Search for the cell housing the specified text and yield its (X, Y) center coordinate. 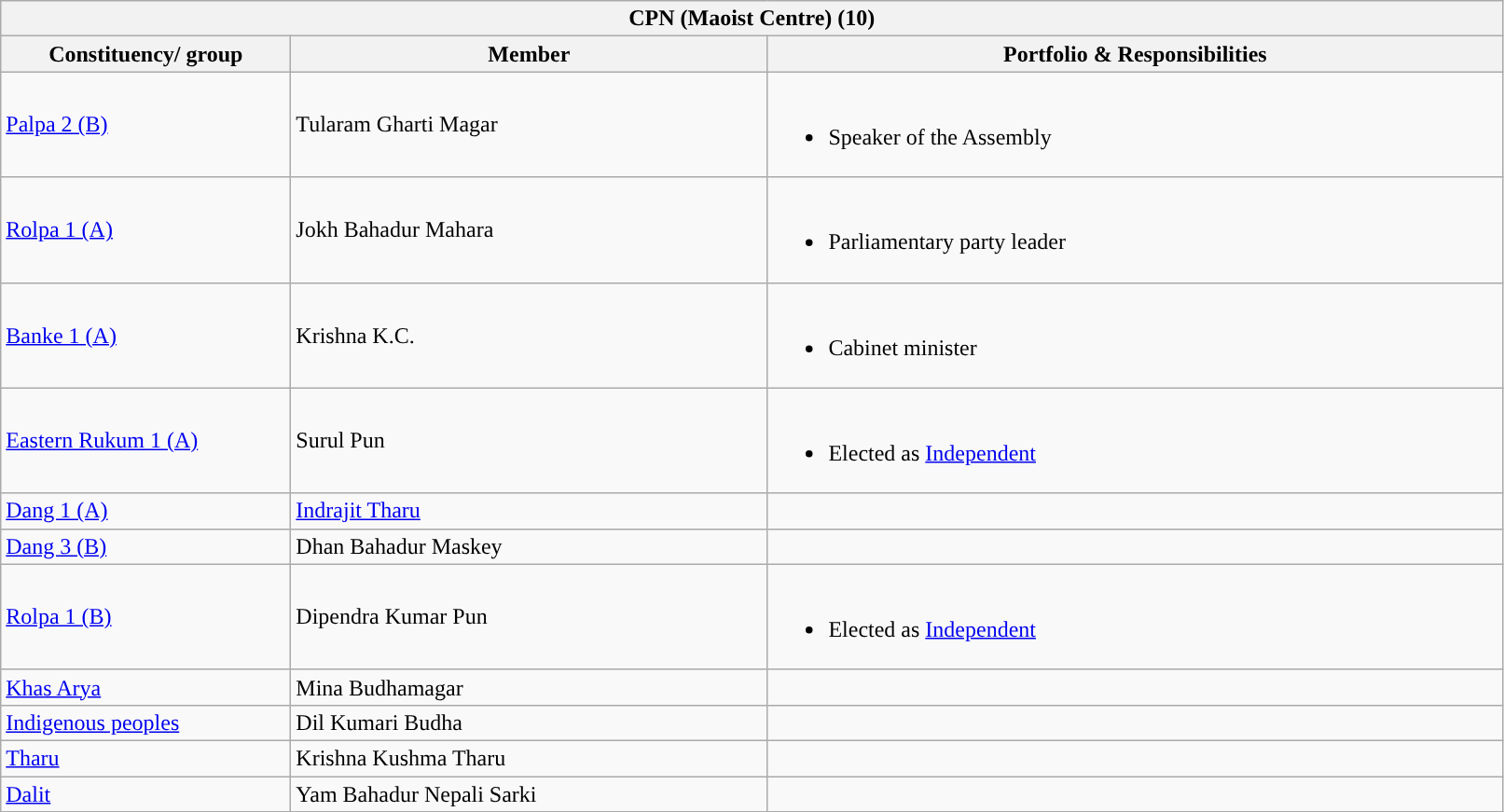
Constituency/ group (145, 54)
Tharu (145, 758)
Dang 3 (B) (145, 546)
Surul Pun (530, 440)
Tularam Gharti Magar (530, 125)
Jokh Bahadur Mahara (530, 229)
Dil Kumari Budha (530, 723)
Rolpa 1 (B) (145, 617)
Indrajit Tharu (530, 511)
Dipendra Kumar Pun (530, 617)
Rolpa 1 (A) (145, 229)
Member (530, 54)
Krishna K.C. (530, 336)
Speaker of the Assembly (1136, 125)
Banke 1 (A) (145, 336)
Indigenous peoples (145, 723)
Eastern Rukum 1 (A) (145, 440)
Krishna Kushma Tharu (530, 758)
Portfolio & Responsibilities (1136, 54)
Cabinet minister (1136, 336)
Dalit (145, 793)
Dhan Bahadur Maskey (530, 546)
Yam Bahadur Nepali Sarki (530, 793)
CPN (Maoist Centre) (10) (752, 19)
Palpa 2 (B) (145, 125)
Parliamentary party leader (1136, 229)
Dang 1 (A) (145, 511)
Khas Arya (145, 687)
Mina Budhamagar (530, 687)
